Pinpoint the cell where the given text exists, returning its (X, Y) midpoint coordinate. 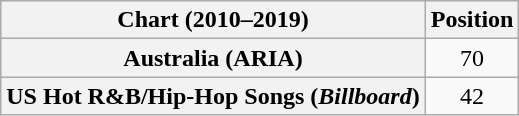
Chart (2010–2019) (213, 20)
Position (472, 20)
US Hot R&B/Hip-Hop Songs (Billboard) (213, 96)
70 (472, 58)
42 (472, 96)
Australia (ARIA) (213, 58)
